For the text-containing cell, return its midpoint in [X, Y] coordinate format. 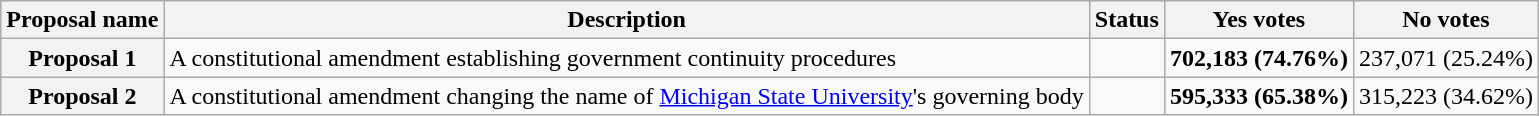
315,223 (34.62%) [1446, 96]
Description [626, 20]
Yes votes [1258, 20]
Proposal 1 [82, 58]
595,333 (65.38%) [1258, 96]
A constitutional amendment establishing government continuity procedures [626, 58]
No votes [1446, 20]
Proposal 2 [82, 96]
Proposal name [82, 20]
A constitutional amendment changing the name of Michigan State University's governing body [626, 96]
702,183 (74.76%) [1258, 58]
Status [1126, 20]
237,071 (25.24%) [1446, 58]
